For the text-containing cell, return its midpoint in (x, y) coordinate format. 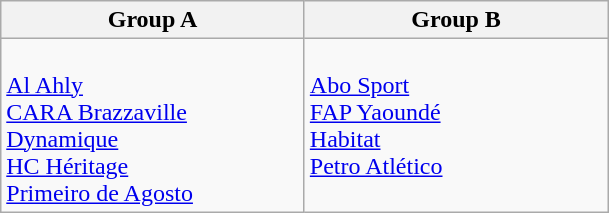
Al Ahly CARA Brazzaville Dynamique HC Héritage Primeiro de Agosto (153, 126)
Group B (456, 20)
Group A (153, 20)
Abo Sport FAP Yaoundé Habitat Petro Atlético (456, 126)
